Capture the cell that displays the provided text and extract its (x, y) central coordinate. 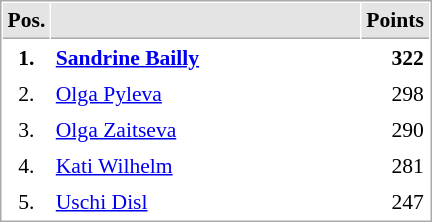
290 (396, 129)
322 (396, 57)
Uschi Disl (206, 201)
298 (396, 93)
247 (396, 201)
Olga Zaitseva (206, 129)
Olga Pyleva (206, 93)
Points (396, 21)
2. (26, 93)
Kati Wilhelm (206, 165)
1. (26, 57)
Pos. (26, 21)
Sandrine Bailly (206, 57)
281 (396, 165)
4. (26, 165)
5. (26, 201)
3. (26, 129)
